Locate the cell with the specified text and output its [x, y] center coordinate. 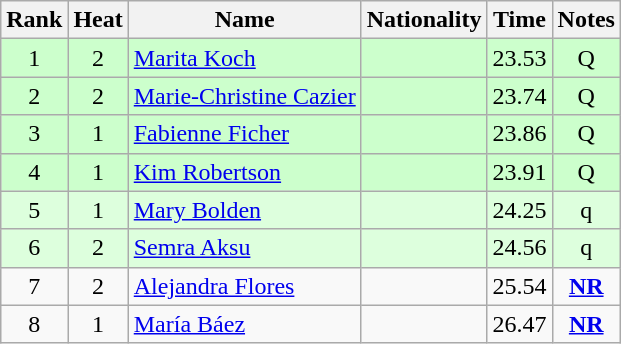
8 [34, 324]
6 [34, 248]
Mary Bolden [244, 210]
Kim Robertson [244, 172]
Marie-Christine Cazier [244, 96]
María Báez [244, 324]
Semra Aksu [244, 248]
Name [244, 20]
3 [34, 134]
Fabienne Ficher [244, 134]
23.74 [520, 96]
5 [34, 210]
Rank [34, 20]
23.53 [520, 58]
Marita Koch [244, 58]
24.25 [520, 210]
Nationality [424, 20]
25.54 [520, 286]
Time [520, 20]
Alejandra Flores [244, 286]
Heat [98, 20]
24.56 [520, 248]
23.86 [520, 134]
4 [34, 172]
23.91 [520, 172]
26.47 [520, 324]
Notes [586, 20]
7 [34, 286]
